Find where the given text appears and provide that cell's center as [X, Y] coordinate. 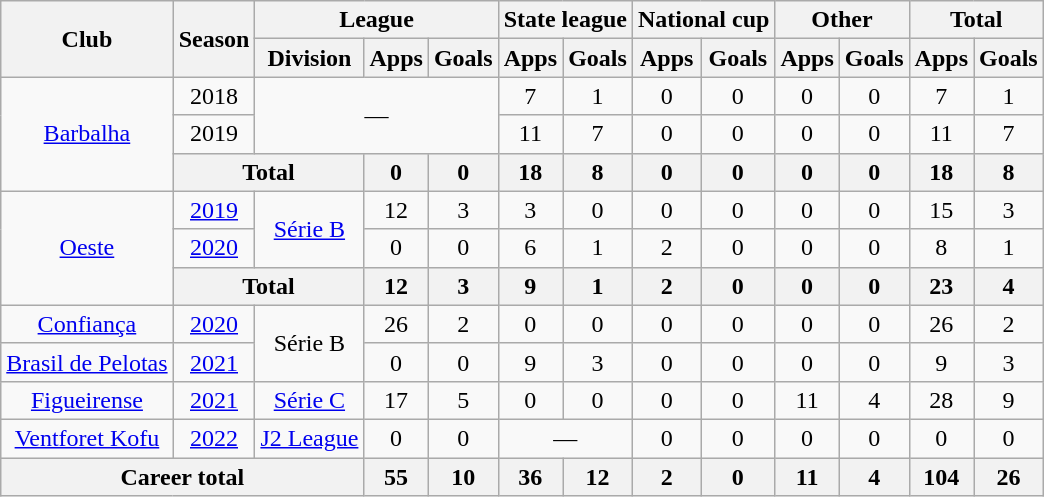
Confiança [87, 324]
Oeste [87, 248]
Brasil de Pelotas [87, 362]
2022 [214, 438]
6 [530, 248]
National cup [703, 20]
Figueirense [87, 400]
23 [941, 286]
5 [463, 400]
104 [941, 477]
28 [941, 400]
Barbalha [87, 134]
Season [214, 39]
Other [842, 20]
Club [87, 39]
10 [463, 477]
17 [396, 400]
Career total [182, 477]
J2 League [310, 438]
State league [565, 20]
36 [530, 477]
Division [310, 58]
League [376, 20]
55 [396, 477]
2018 [214, 96]
Ventforet Kofu [87, 438]
15 [941, 210]
Série C [310, 400]
